Extract the [x, y] coordinate from the center of the cell holding the provided text.  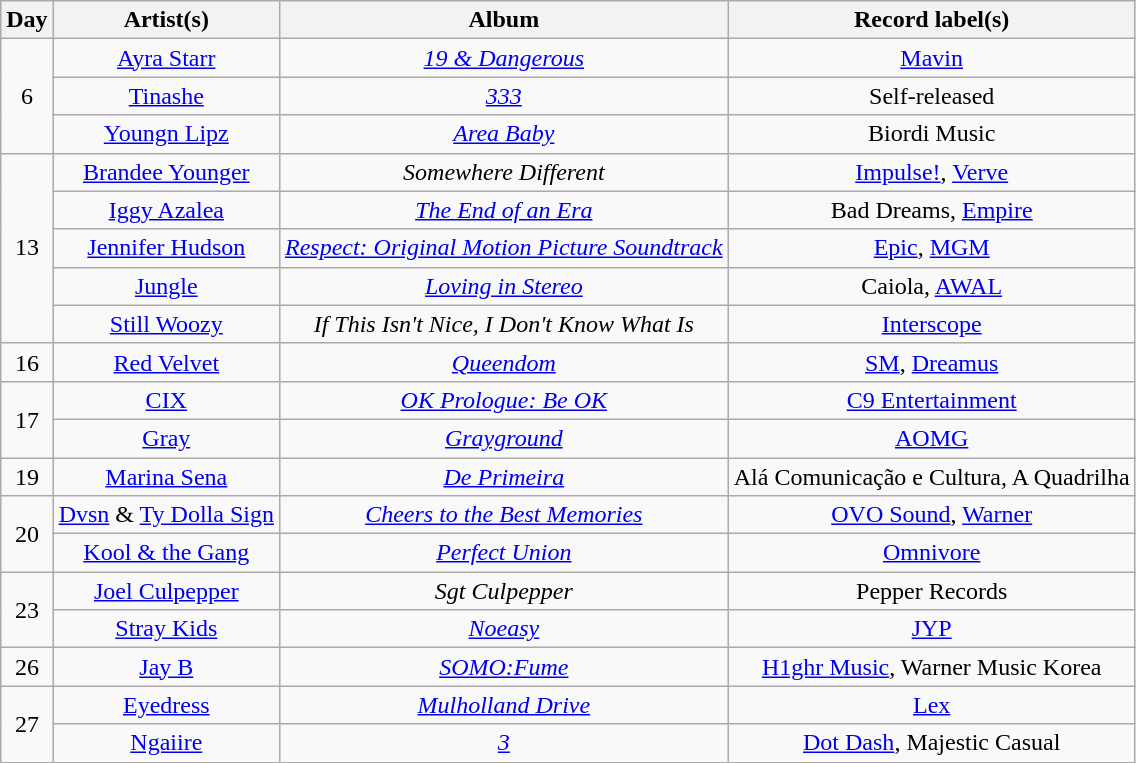
JYP [932, 629]
H1ghr Music, Warner Music Korea [932, 667]
OVO Sound, Warner [932, 515]
Ayra Starr [166, 58]
16 [27, 362]
333 [504, 96]
Omnivore [932, 553]
C9 Entertainment [932, 400]
Loving in Stereo [504, 286]
Dot Dash, Majestic Casual [932, 743]
Interscope [932, 324]
Ngaiire [166, 743]
Cheers to the Best Memories [504, 515]
Tinashe [166, 96]
26 [27, 667]
6 [27, 96]
Jungle [166, 286]
Somewhere Different [504, 172]
Epic, MGM [932, 248]
19 & Dangerous [504, 58]
Pepper Records [932, 591]
Noeasy [504, 629]
Kool & the Gang [166, 553]
Biordi Music [932, 134]
Area Baby [504, 134]
Marina Sena [166, 477]
Still Woozy [166, 324]
23 [27, 610]
Lex [932, 705]
OK Prologue: Be OK [504, 400]
Artist(s) [166, 20]
SOMO:Fume [504, 667]
Eyedress [166, 705]
13 [27, 248]
Self-released [932, 96]
Impulse!, Verve [932, 172]
17 [27, 419]
Dvsn & Ty Dolla Sign [166, 515]
Queendom [504, 362]
Jennifer Hudson [166, 248]
Grayground [504, 438]
20 [27, 534]
Brandee Younger [166, 172]
AOMG [932, 438]
Record label(s) [932, 20]
Caiola, AWAL [932, 286]
Mavin [932, 58]
Album [504, 20]
19 [27, 477]
Red Velvet [166, 362]
Joel Culpepper [166, 591]
If This Isn't Nice, I Don't Know What Is [504, 324]
3 [504, 743]
CIX [166, 400]
Sgt Culpepper [504, 591]
Bad Dreams, Empire [932, 210]
Gray [166, 438]
Alá Comunicação e Cultura, A Quadrilha [932, 477]
27 [27, 724]
Perfect Union [504, 553]
Day [27, 20]
De Primeira [504, 477]
Jay B [166, 667]
The End of an Era [504, 210]
Iggy Azalea [166, 210]
Youngn Lipz [166, 134]
SM, Dreamus [932, 362]
Mulholland Drive [504, 705]
Stray Kids [166, 629]
Respect: Original Motion Picture Soundtrack [504, 248]
